Locate the cell with the specified text and output its (X, Y) center coordinate. 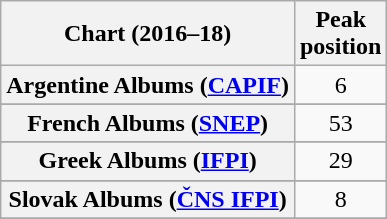
Greek Albums (IFPI) (148, 161)
French Albums (SNEP) (148, 123)
53 (340, 123)
29 (340, 161)
8 (340, 199)
Argentine Albums (CAPIF) (148, 85)
6 (340, 85)
Chart (2016–18) (148, 34)
Peak position (340, 34)
Slovak Albums (ČNS IFPI) (148, 199)
